Return the [X, Y] coordinate for the center point of the cell that contains the specified text.  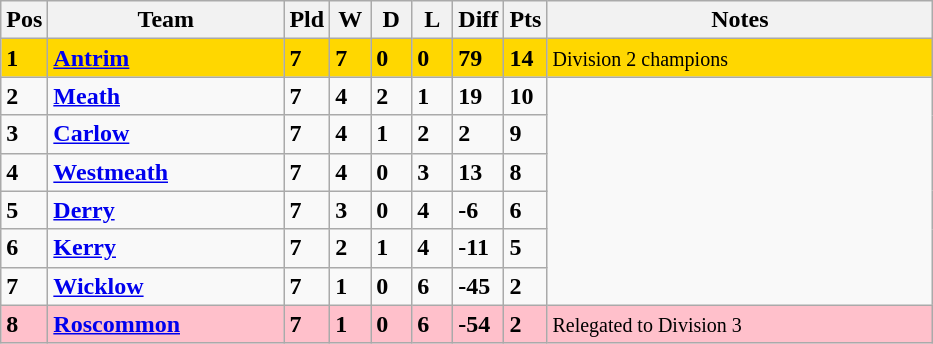
D [392, 20]
-6 [478, 210]
Meath [166, 96]
Derry [166, 210]
Pts [526, 20]
-54 [478, 324]
-11 [478, 248]
Division 2 champions [740, 58]
Diff [478, 20]
Carlow [166, 134]
Westmeath [166, 172]
9 [526, 134]
W [350, 20]
Pos [24, 20]
L [432, 20]
-45 [478, 286]
13 [478, 172]
Antrim [166, 58]
Team [166, 20]
Wicklow [166, 286]
19 [478, 96]
Pld [307, 20]
10 [526, 96]
Notes [740, 20]
Relegated to Division 3 [740, 324]
Roscommon [166, 324]
Kerry [166, 248]
79 [478, 58]
14 [526, 58]
